Detect which cell encompasses the target text, then output its [x, y] center coordinate. 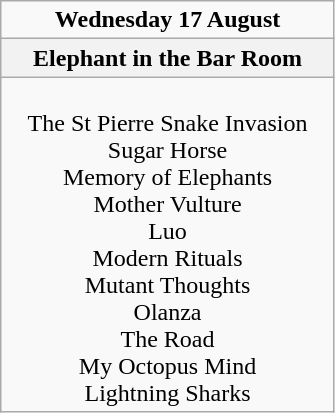
Wednesday 17 August [168, 20]
Elephant in the Bar Room [168, 58]
